From the cell containing the given text, extract its center point as (x, y) coordinate. 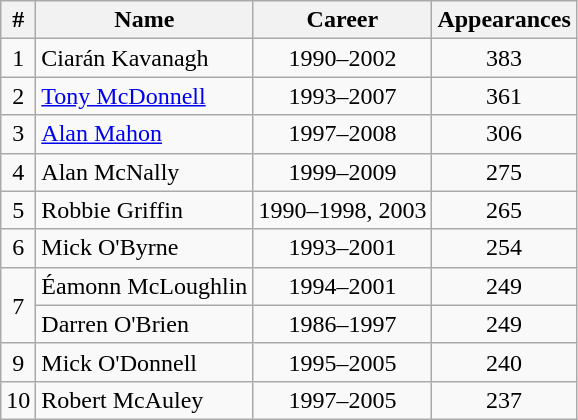
2 (18, 96)
1990–2002 (342, 58)
Darren O'Brien (144, 324)
Mick O'Donnell (144, 362)
Name (144, 20)
5 (18, 210)
1997–2008 (342, 134)
Robert McAuley (144, 400)
3 (18, 134)
Alan Mahon (144, 134)
1993–2001 (342, 248)
1986–1997 (342, 324)
265 (504, 210)
306 (504, 134)
1994–2001 (342, 286)
237 (504, 400)
Robbie Griffin (144, 210)
Éamonn McLoughlin (144, 286)
1990–1998, 2003 (342, 210)
383 (504, 58)
1 (18, 58)
1999–2009 (342, 172)
4 (18, 172)
6 (18, 248)
Ciarán Kavanagh (144, 58)
10 (18, 400)
361 (504, 96)
1997–2005 (342, 400)
7 (18, 305)
9 (18, 362)
Appearances (504, 20)
240 (504, 362)
254 (504, 248)
1995–2005 (342, 362)
Alan McNally (144, 172)
1993–2007 (342, 96)
275 (504, 172)
Mick O'Byrne (144, 248)
Career (342, 20)
Tony McDonnell (144, 96)
# (18, 20)
